Find where the given text appears and provide that cell's center as [x, y] coordinate. 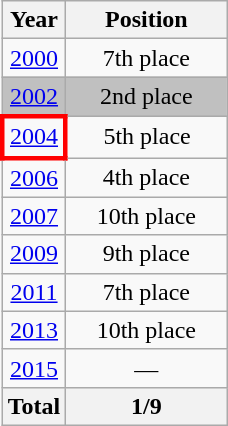
2009 [34, 254]
2013 [34, 330]
Position [146, 20]
2002 [34, 97]
2006 [34, 178]
5th place [146, 136]
2nd place [146, 97]
Total [34, 406]
2007 [34, 216]
9th place [146, 254]
2004 [34, 136]
— [146, 368]
2000 [34, 58]
1/9 [146, 406]
Year [34, 20]
2015 [34, 368]
4th place [146, 178]
2011 [34, 292]
